Return (X, Y) of the center of cell containing provided text 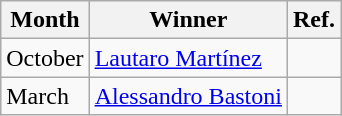
Winner (188, 20)
Alessandro Bastoni (188, 96)
Ref. (314, 20)
October (45, 58)
March (45, 96)
Lautaro Martínez (188, 58)
Month (45, 20)
